Find where the given text appears and provide that cell's center as [x, y] coordinate. 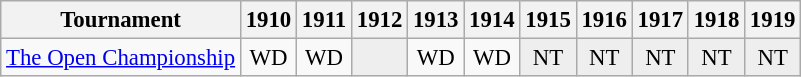
1915 [548, 20]
1919 [773, 20]
1914 [492, 20]
The Open Championship [121, 58]
1913 [436, 20]
1916 [604, 20]
Tournament [121, 20]
1918 [716, 20]
1910 [268, 20]
1917 [660, 20]
1911 [324, 20]
1912 [379, 20]
